Output the [x, y] coordinate of the center of the cell containing the given text.  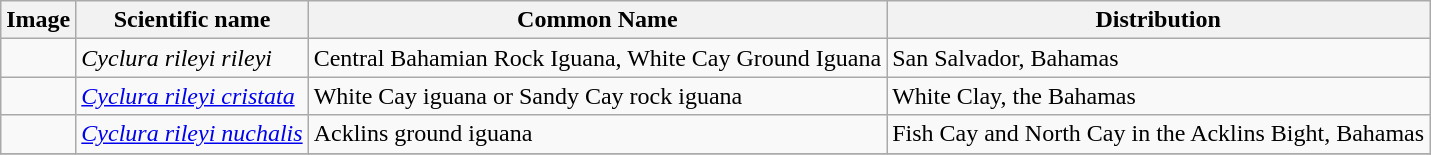
Central Bahamian Rock Iguana, White Cay Ground Iguana [597, 58]
White Clay, the Bahamas [1158, 96]
Common Name [597, 20]
White Cay iguana or Sandy Cay rock iguana [597, 96]
Distribution [1158, 20]
Image [38, 20]
Cyclura rileyi nuchalis [192, 134]
Cyclura rileyi rileyi [192, 58]
Acklins ground iguana [597, 134]
Scientific name [192, 20]
Cyclura rileyi cristata [192, 96]
San Salvador, Bahamas [1158, 58]
Fish Cay and North Cay in the Acklins Bight, Bahamas [1158, 134]
